For the text-containing cell, return its midpoint in (x, y) coordinate format. 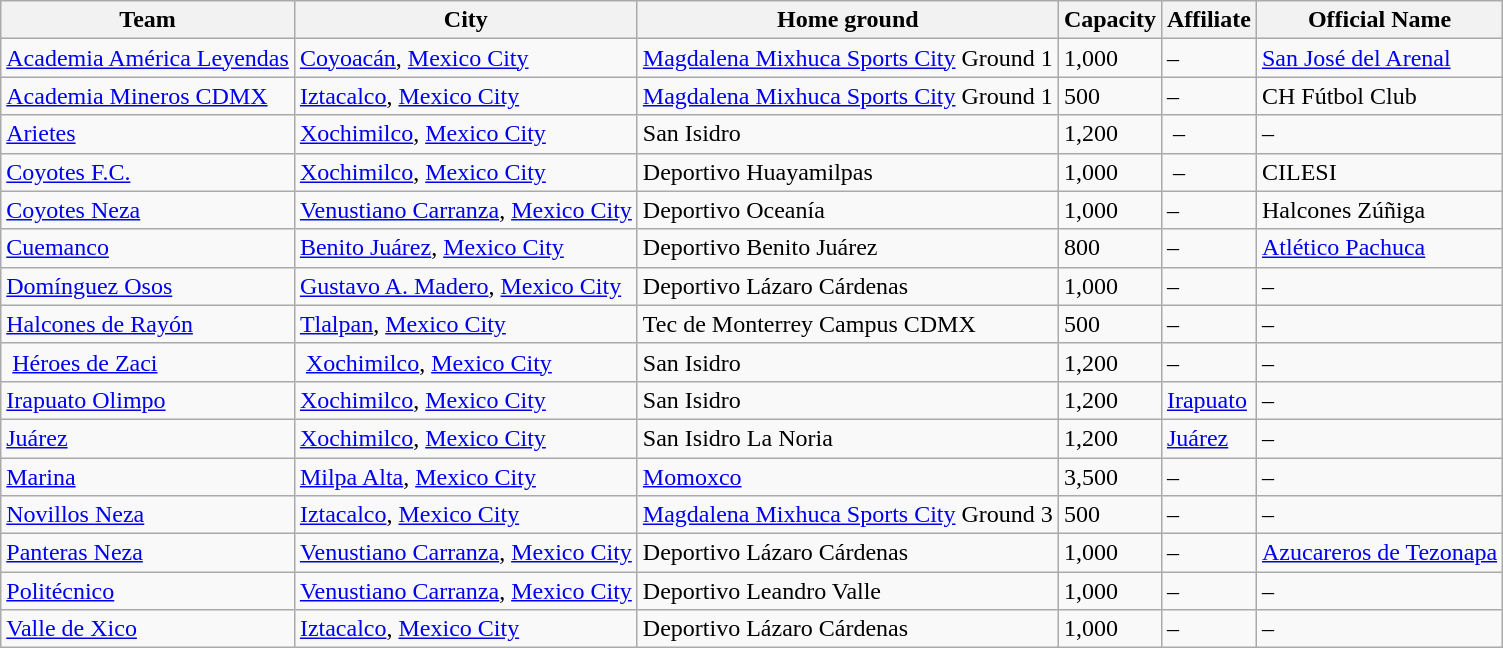
Valle de Xico (148, 629)
Azucareros de Tezonapa (1379, 553)
CILESI (1379, 172)
Deportivo Benito Juárez (848, 248)
Milpa Alta, Mexico City (466, 477)
Héroes de Zaci (148, 362)
San José del Arenal (1379, 58)
CH Fútbol Club (1379, 96)
Deportivo Leandro Valle (848, 591)
Irapuato (1208, 400)
Domínguez Osos (148, 286)
Tec de Monterrey Campus CDMX (848, 324)
Academia Mineros CDMX (148, 96)
Benito Juárez, Mexico City (466, 248)
Capacity (1110, 20)
Deportivo Oceanía (848, 210)
Team (148, 20)
Arietes (148, 134)
Home ground (848, 20)
Halcones Zúñiga (1379, 210)
Gustavo A. Madero, Mexico City (466, 286)
San Isidro La Noria (848, 438)
City (466, 20)
800 (1110, 248)
Coyotes F.C. (148, 172)
Momoxco (848, 477)
Academia América Leyendas (148, 58)
Tlalpan, Mexico City (466, 324)
Official Name (1379, 20)
Panteras Neza (148, 553)
3,500 (1110, 477)
Coyotes Neza (148, 210)
Politécnico (148, 591)
Halcones de Rayón (148, 324)
Affiliate (1208, 20)
Coyoacán, Mexico City (466, 58)
Novillos Neza (148, 515)
Irapuato Olimpo (148, 400)
Deportivo Huayamilpas (848, 172)
Marina (148, 477)
Atlético Pachuca (1379, 248)
Cuemanco (148, 248)
Magdalena Mixhuca Sports City Ground 3 (848, 515)
